From the cell containing the given text, extract its center point as [x, y] coordinate. 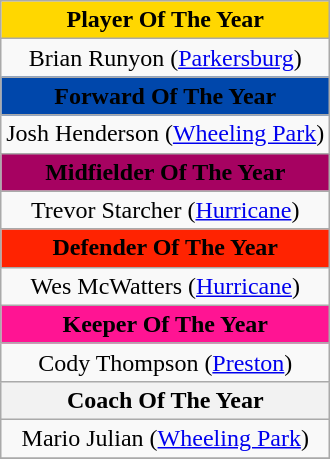
Defender Of The Year [166, 248]
Coach Of The Year [166, 400]
Josh Henderson (Wheeling Park) [166, 134]
Cody Thompson (Preston) [166, 362]
Brian Runyon (Parkersburg) [166, 58]
Mario Julian (Wheeling Park) [166, 438]
Player Of The Year [166, 20]
Forward Of The Year [166, 96]
Keeper Of The Year [166, 324]
Midfielder Of The Year [166, 172]
Trevor Starcher (Hurricane) [166, 210]
Wes McWatters (Hurricane) [166, 286]
